Identify which cell holds the provided text, then report its [x, y] central coordinate. 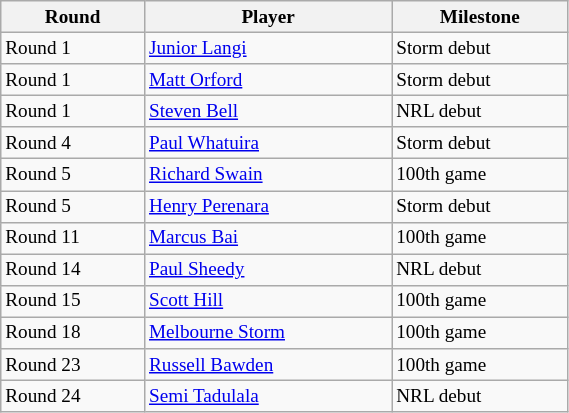
Melbourne Storm [268, 333]
Henry Perenara [268, 206]
Round 24 [73, 396]
Paul Sheedy [268, 270]
Semi Tadulala [268, 396]
Marcus Bai [268, 238]
Round 4 [73, 143]
Round 11 [73, 238]
Paul Whatuira [268, 143]
Steven Bell [268, 111]
Player [268, 17]
Scott Hill [268, 301]
Round 14 [73, 270]
Russell Bawden [268, 365]
Round 23 [73, 365]
Junior Langi [268, 48]
Round 18 [73, 333]
Matt Orford [268, 80]
Round 15 [73, 301]
Round [73, 17]
Milestone [480, 17]
Richard Swain [268, 175]
